Determine the (x, y) coordinate at the center of the cell enclosing the given text.  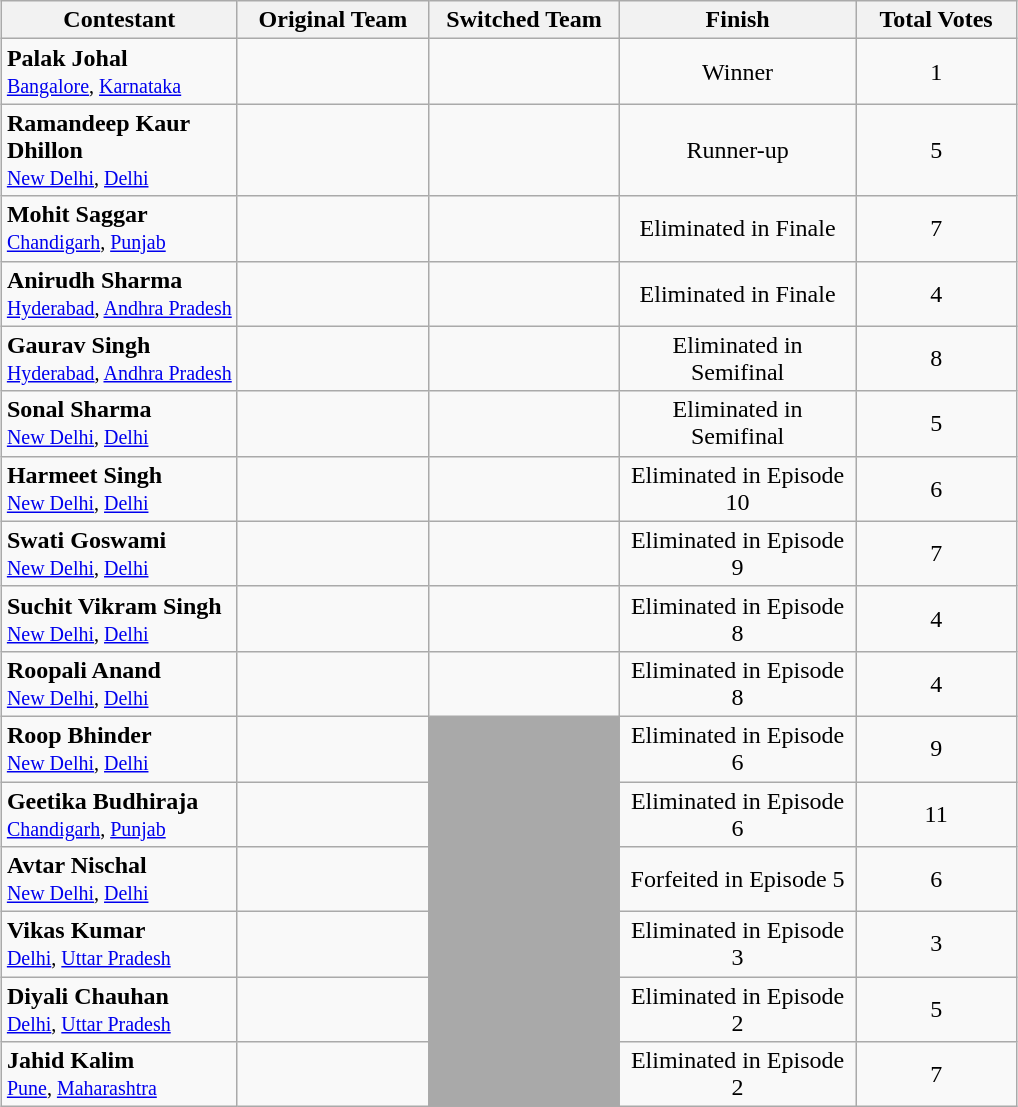
Swati GoswamiNew Delhi, Delhi (119, 554)
Winner (738, 72)
Contestant (119, 20)
Vikas KumarDelhi, Uttar Pradesh (119, 944)
Diyali ChauhanDelhi, Uttar Pradesh (119, 1010)
Roopali AnandNew Delhi, Delhi (119, 684)
Roop BhinderNew Delhi, Delhi (119, 748)
Suchit Vikram SinghNew Delhi, Delhi (119, 618)
Eliminated in Episode 10 (738, 488)
Geetika BudhirajaChandigarh, Punjab (119, 814)
Mohit SaggarChandigarh, Punjab (119, 228)
Total Votes (936, 20)
8 (936, 358)
Jahid KalimPune, Maharashtra (119, 1074)
Ramandeep Kaur DhillonNew Delhi, Delhi (119, 150)
Gaurav SinghHyderabad, Andhra Pradesh (119, 358)
Forfeited in Episode 5 (738, 880)
Finish (738, 20)
Sonal SharmaNew Delhi, Delhi (119, 424)
Eliminated in Episode 3 (738, 944)
Eliminated in Episode 9 (738, 554)
Palak JohalBangalore, Karnataka (119, 72)
Switched Team (524, 20)
9 (936, 748)
Original Team (332, 20)
11 (936, 814)
Harmeet SinghNew Delhi, Delhi (119, 488)
Avtar NischalNew Delhi, Delhi (119, 880)
1 (936, 72)
3 (936, 944)
Anirudh SharmaHyderabad, Andhra Pradesh (119, 294)
Runner-up (738, 150)
